Locate the cell with the specified text and output its (X, Y) center coordinate. 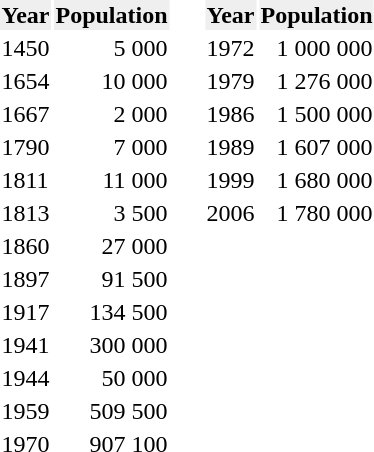
1979 (230, 81)
1986 (230, 114)
1897 (26, 279)
1917 (26, 312)
1813 (26, 213)
5 000 (112, 48)
1 276 000 (316, 81)
1654 (26, 81)
1811 (26, 180)
300 000 (112, 345)
1667 (26, 114)
1989 (230, 147)
1941 (26, 345)
134 500 (112, 312)
1959 (26, 411)
1790 (26, 147)
1 500 000 (316, 114)
1 000 000 (316, 48)
1972 (230, 48)
509 500 (112, 411)
91 500 (112, 279)
50 000 (112, 378)
11 000 (112, 180)
1450 (26, 48)
1944 (26, 378)
7 000 (112, 147)
1 680 000 (316, 180)
1 607 000 (316, 147)
2006 (230, 213)
1860 (26, 246)
1 780 000 (316, 213)
10 000 (112, 81)
3 500 (112, 213)
27 000 (112, 246)
2 000 (112, 114)
1999 (230, 180)
